Provide the [X, Y] coordinate of the cell's center where the given text is located.  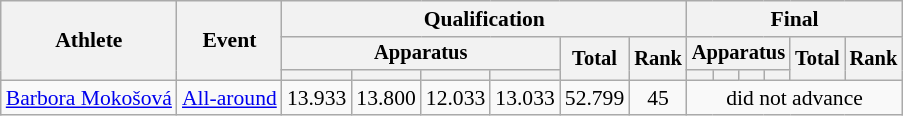
Qualification [484, 19]
12.033 [456, 98]
13.933 [316, 98]
Barbora Mokošová [89, 98]
13.033 [524, 98]
All-around [230, 98]
did not advance [794, 98]
Event [230, 40]
45 [658, 98]
Athlete [89, 40]
52.799 [594, 98]
13.800 [386, 98]
Final [794, 19]
